Locate the cell with the specified text and output its [X, Y] center coordinate. 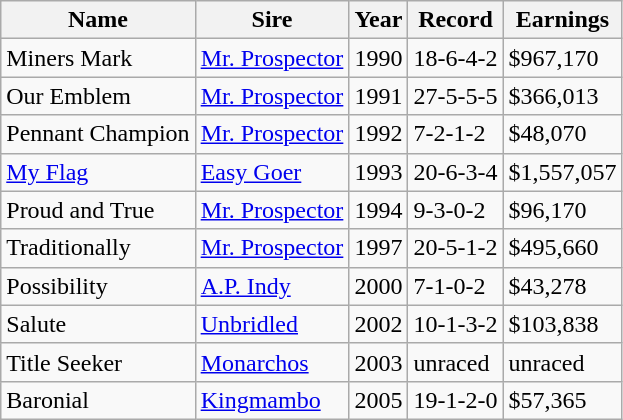
19-1-2-0 [456, 400]
1994 [378, 210]
7-2-1-2 [456, 134]
$967,170 [562, 58]
2000 [378, 286]
$366,013 [562, 96]
1992 [378, 134]
$48,070 [562, 134]
Pennant Champion [98, 134]
Possibility [98, 286]
20-5-1-2 [456, 248]
1991 [378, 96]
Record [456, 20]
A.P. Indy [272, 286]
Unbridled [272, 324]
2002 [378, 324]
$43,278 [562, 286]
1993 [378, 172]
Sire [272, 20]
$57,365 [562, 400]
10-1-3-2 [456, 324]
2003 [378, 362]
Earnings [562, 20]
My Flag [98, 172]
Our Emblem [98, 96]
Easy Goer [272, 172]
Title Seeker [98, 362]
2005 [378, 400]
1997 [378, 248]
1990 [378, 58]
Baronial [98, 400]
27-5-5-5 [456, 96]
$1,557,057 [562, 172]
Monarchos [272, 362]
$495,660 [562, 248]
Miners Mark [98, 58]
Kingmambo [272, 400]
Salute [98, 324]
Proud and True [98, 210]
9-3-0-2 [456, 210]
$96,170 [562, 210]
Year [378, 20]
18-6-4-2 [456, 58]
Name [98, 20]
7-1-0-2 [456, 286]
20-6-3-4 [456, 172]
$103,838 [562, 324]
Traditionally [98, 248]
